Return (x, y) of the center of cell containing provided text 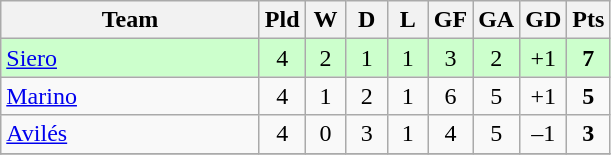
GF (450, 20)
Avilés (130, 134)
W (326, 20)
–1 (544, 134)
7 (588, 58)
Siero (130, 58)
6 (450, 96)
GD (544, 20)
Pts (588, 20)
Team (130, 20)
Marino (130, 96)
Pld (282, 20)
0 (326, 134)
L (408, 20)
D (366, 20)
GA (496, 20)
